Return (x, y) of the center of cell containing provided text 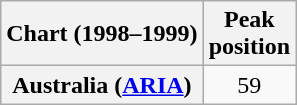
Peakposition (249, 34)
59 (249, 85)
Chart (1998–1999) (102, 34)
Australia (ARIA) (102, 85)
